Provide the [x, y] coordinate of the cell's center where the given text is located.  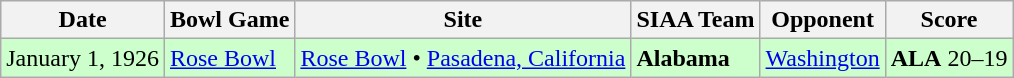
Opponent [822, 20]
Bowl Game [229, 20]
Date [83, 20]
January 1, 1926 [83, 58]
Site [463, 20]
Rose Bowl • Pasadena, California [463, 58]
Rose Bowl [229, 58]
SIAA Team [696, 20]
Score [949, 20]
Alabama [696, 58]
Washington [822, 58]
ALA 20–19 [949, 58]
